Locate the cell with the specified text and output its [x, y] center coordinate. 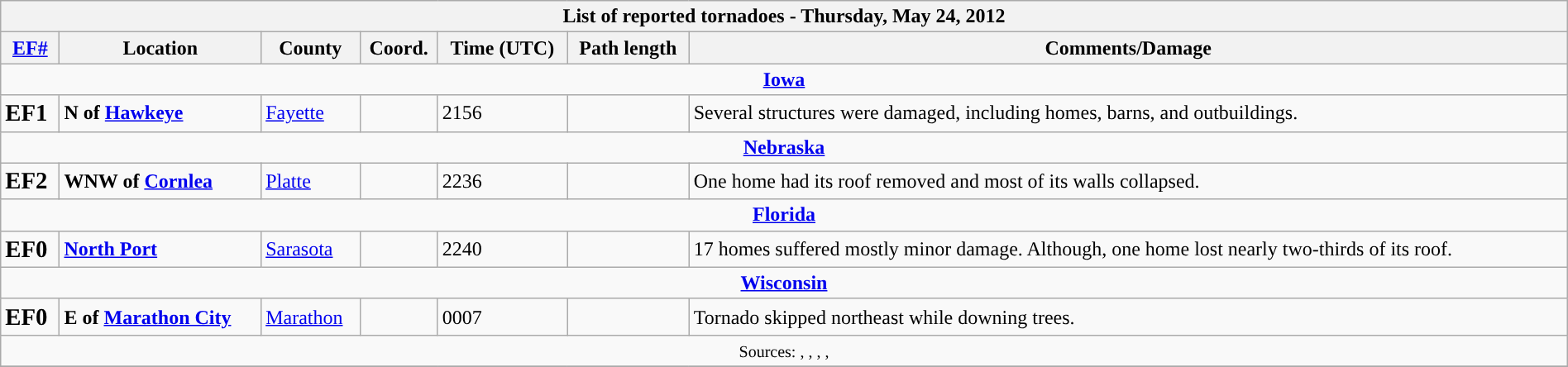
WNW of Cornlea [160, 181]
Fayette [311, 113]
Location [160, 48]
Sources: , , , , [784, 350]
2236 [502, 181]
EF1 [30, 113]
Platte [311, 181]
E of Marathon City [160, 317]
N of Hawkeye [160, 113]
2240 [502, 249]
Several structures were damaged, including homes, barns, and outbuildings. [1128, 113]
Wisconsin [784, 283]
North Port [160, 249]
EF# [30, 48]
County [311, 48]
Marathon [311, 317]
2156 [502, 113]
Florida [784, 215]
Sarasota [311, 249]
0007 [502, 317]
Iowa [784, 79]
17 homes suffered mostly minor damage. Although, one home lost nearly two-thirds of its roof. [1128, 249]
One home had its roof removed and most of its walls collapsed. [1128, 181]
Coord. [399, 48]
List of reported tornadoes - Thursday, May 24, 2012 [784, 17]
Time (UTC) [502, 48]
Path length [629, 48]
Tornado skipped northeast while downing trees. [1128, 317]
Comments/Damage [1128, 48]
Nebraska [784, 147]
EF2 [30, 181]
